For the text-containing cell, return its midpoint in [X, Y] coordinate format. 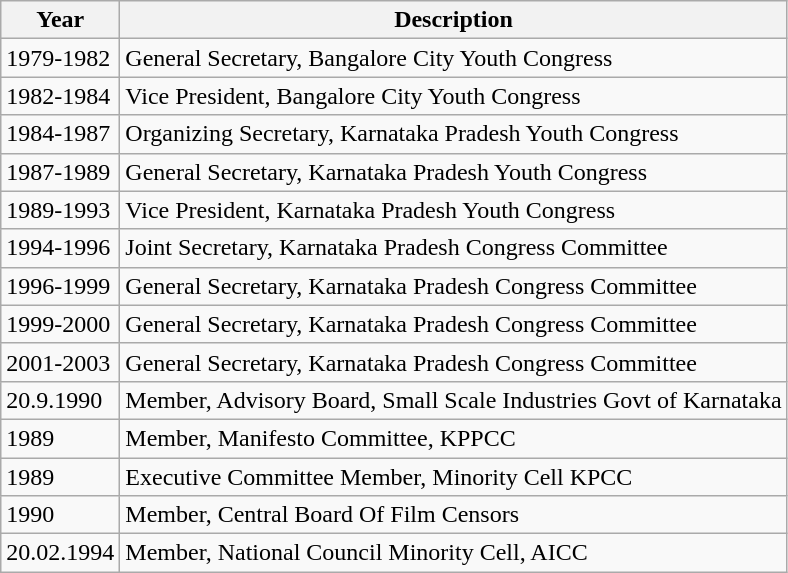
20.02.1994 [60, 553]
Year [60, 20]
Joint Secretary, Karnataka Pradesh Congress Committee [454, 248]
Vice President, Bangalore City Youth Congress [454, 96]
Executive Committee Member, Minority Cell KPCC [454, 477]
1979-1982 [60, 58]
Member, Central Board Of Film Censors [454, 515]
1994-1996 [60, 248]
Member, Advisory Board, Small Scale Industries Govt of Karnataka [454, 400]
1984-1987 [60, 134]
1990 [60, 515]
Organizing Secretary, Karnataka Pradesh Youth Congress [454, 134]
1987-1989 [60, 172]
Description [454, 20]
1999-2000 [60, 324]
General Secretary, Karnataka Pradesh Youth Congress [454, 172]
Member, National Council Minority Cell, AICC [454, 553]
General Secretary, Bangalore City Youth Congress [454, 58]
2001-2003 [60, 362]
1996-1999 [60, 286]
Vice President, Karnataka Pradesh Youth Congress [454, 210]
1989-1993 [60, 210]
20.9.1990 [60, 400]
1982-1984 [60, 96]
Member, Manifesto Committee, KPPCC [454, 438]
